Scan for the cell matching the given text and deliver its (x, y) coordinate at center. 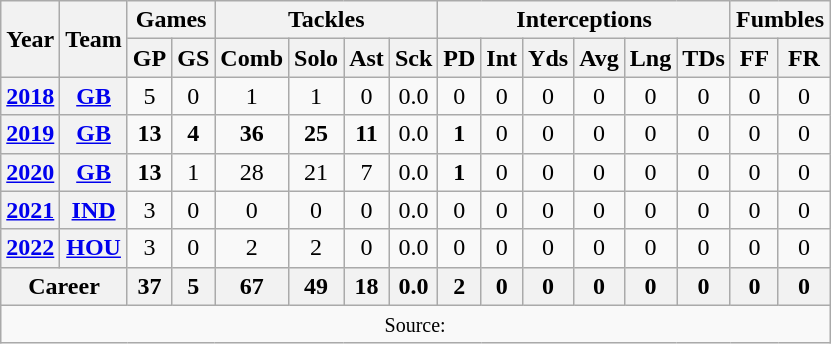
2020 (30, 172)
Ast (367, 58)
Career (64, 286)
Lng (650, 58)
Tackles (326, 20)
Team (94, 39)
Avg (600, 58)
IND (94, 210)
7 (367, 172)
GS (194, 58)
Games (170, 20)
Year (30, 39)
67 (252, 286)
Comb (252, 58)
Interceptions (584, 20)
2019 (30, 134)
FF (754, 58)
Yds (548, 58)
2018 (30, 96)
18 (367, 286)
Solo (316, 58)
2021 (30, 210)
FR (804, 58)
49 (316, 286)
25 (316, 134)
28 (252, 172)
21 (316, 172)
Sck (413, 58)
TDs (704, 58)
GP (149, 58)
HOU (94, 248)
11 (367, 134)
PD (460, 58)
2022 (30, 248)
Fumbles (780, 20)
4 (194, 134)
Source: (416, 324)
Int (502, 58)
36 (252, 134)
37 (149, 286)
